Scan for the cell matching the given text and deliver its (x, y) coordinate at center. 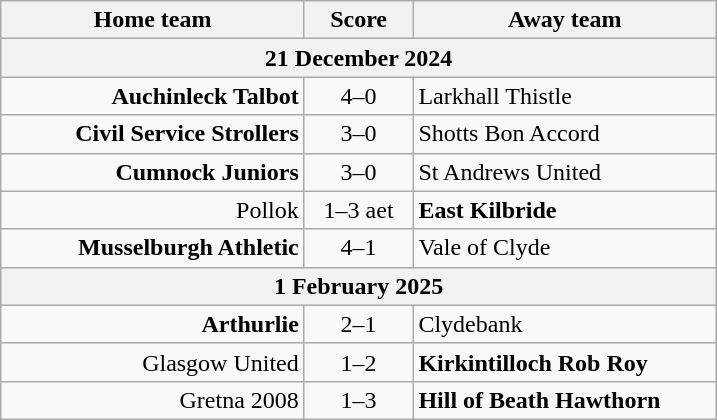
Gretna 2008 (153, 400)
Cumnock Juniors (153, 172)
Shotts Bon Accord (565, 134)
21 December 2024 (359, 58)
4–0 (358, 96)
Glasgow United (153, 362)
Arthurlie (153, 324)
1–3 aet (358, 210)
St Andrews United (565, 172)
2–1 (358, 324)
1 February 2025 (359, 286)
East Kilbride (565, 210)
Kirkintilloch Rob Roy (565, 362)
Larkhall Thistle (565, 96)
Home team (153, 20)
Score (358, 20)
1–2 (358, 362)
Hill of Beath Hawthorn (565, 400)
Musselburgh Athletic (153, 248)
Auchinleck Talbot (153, 96)
Civil Service Strollers (153, 134)
Vale of Clyde (565, 248)
4–1 (358, 248)
Clydebank (565, 324)
Pollok (153, 210)
Away team (565, 20)
1–3 (358, 400)
